Provide the [X, Y] coordinate of the cell's center where the given text is located.  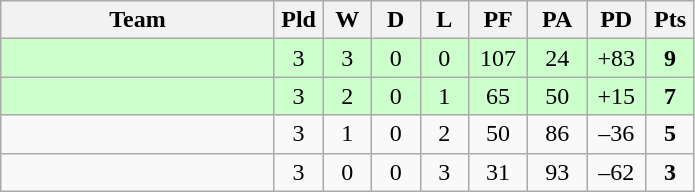
L [444, 20]
PD [616, 20]
9 [670, 58]
D [396, 20]
–36 [616, 134]
86 [558, 134]
+83 [616, 58]
PA [558, 20]
Team [138, 20]
–62 [616, 172]
PF [498, 20]
Pts [670, 20]
+15 [616, 96]
24 [558, 58]
7 [670, 96]
107 [498, 58]
65 [498, 96]
31 [498, 172]
5 [670, 134]
93 [558, 172]
W [348, 20]
Pld [298, 20]
